Extract the [x, y] coordinate from the center of the cell holding the provided text.  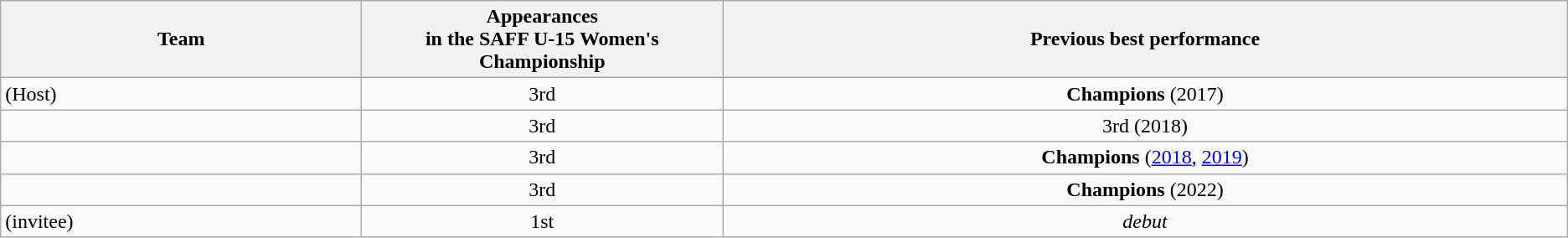
Champions (2022) [1145, 189]
3rd (2018) [1145, 126]
1st [543, 221]
(Host) [181, 94]
Champions (2017) [1145, 94]
Appearances in the SAFF U-15 Women's Championship [543, 39]
debut [1145, 221]
Champions (2018, 2019) [1145, 158]
(invitee) [181, 221]
Team [181, 39]
Previous best performance [1145, 39]
